Extract the (x, y) coordinate from the center of the cell holding the provided text.  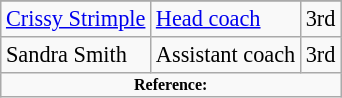
Reference: (171, 84)
Head coach (226, 19)
Crissy Strimple (76, 19)
Assistant coach (226, 55)
Sandra Smith (76, 55)
